Detect which cell encompasses the target text, then output its [X, Y] center coordinate. 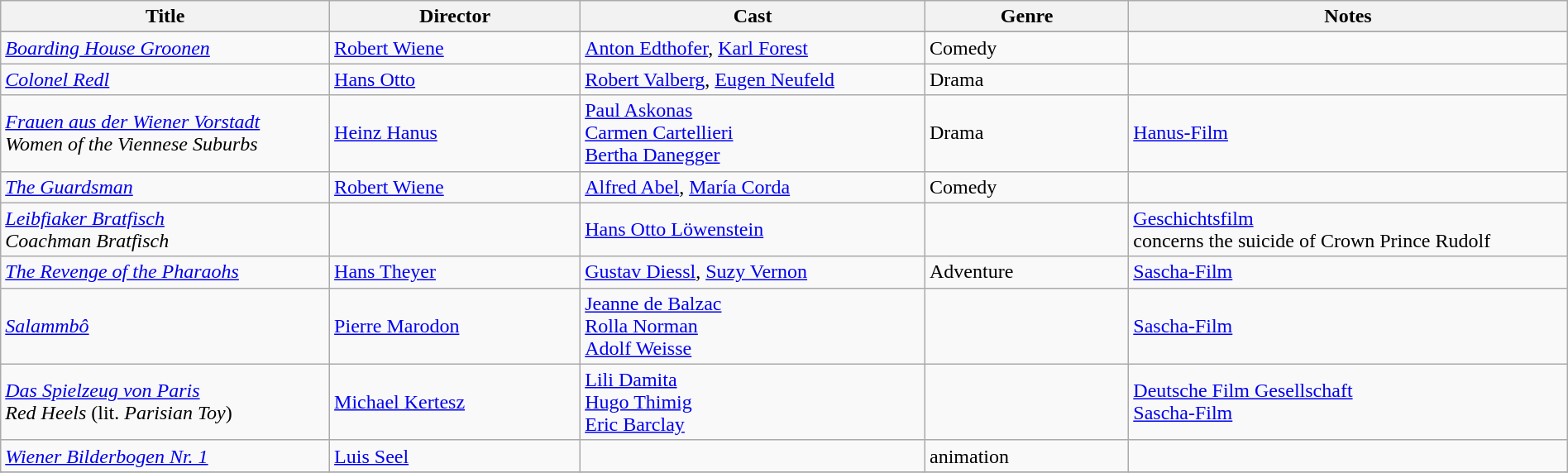
Hans Otto Löwenstein [753, 230]
Deutsche Film GesellschaftSascha-Film [1348, 402]
Heinz Hanus [455, 133]
Gustav Diessl, Suzy Vernon [753, 272]
Salammbô [165, 326]
Cast [753, 17]
The Guardsman [165, 187]
Colonel Redl [165, 79]
Director [455, 17]
Geschichtsfilmconcerns the suicide of Crown Prince Rudolf [1348, 230]
Robert Valberg, Eugen Neufeld [753, 79]
Boarding House Groonen [165, 48]
Paul AskonasCarmen CartellieriBertha Danegger [753, 133]
Title [165, 17]
Hans Theyer [455, 272]
Michael Kertesz [455, 402]
Notes [1348, 17]
Luis Seel [455, 456]
The Revenge of the Pharaohs [165, 272]
Genre [1026, 17]
Das Spielzeug von ParisRed Heels (lit. Parisian Toy) [165, 402]
Hanus-Film [1348, 133]
animation [1026, 456]
Jeanne de BalzacRolla NormanAdolf Weisse [753, 326]
Lili DamitaHugo ThimigEric Barclay [753, 402]
Pierre Marodon [455, 326]
Wiener Bilderbogen Nr. 1 [165, 456]
Alfred Abel, María Corda [753, 187]
Anton Edthofer, Karl Forest [753, 48]
Frauen aus der Wiener VorstadtWomen of the Viennese Suburbs [165, 133]
Adventure [1026, 272]
Leibfiaker BratfischCoachman Bratfisch [165, 230]
Hans Otto [455, 79]
